Return the (x, y) coordinate for the center point of the cell that contains the specified text.  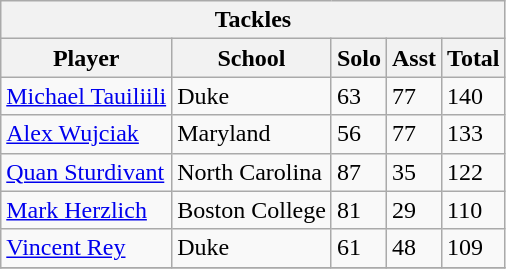
Solo (358, 58)
87 (358, 172)
140 (474, 96)
Maryland (252, 134)
133 (474, 134)
48 (414, 248)
Alex Wujciak (86, 134)
Mark Herzlich (86, 210)
School (252, 58)
Vincent Rey (86, 248)
81 (358, 210)
North Carolina (252, 172)
63 (358, 96)
Tackles (253, 20)
Michael Tauiliili (86, 96)
Boston College (252, 210)
Player (86, 58)
Asst (414, 58)
56 (358, 134)
Quan Sturdivant (86, 172)
61 (358, 248)
109 (474, 248)
122 (474, 172)
35 (414, 172)
Total (474, 58)
29 (414, 210)
110 (474, 210)
